Return (x, y) of the center of cell containing provided text 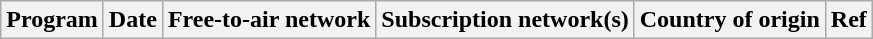
Date (132, 20)
Country of origin (730, 20)
Ref (848, 20)
Program (52, 20)
Free-to-air network (268, 20)
Subscription network(s) (505, 20)
